Capture the cell that displays the provided text and extract its [X, Y] central coordinate. 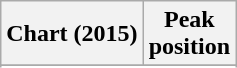
Peakposition [189, 34]
Chart (2015) [72, 34]
